Locate the cell with the specified text and output its (x, y) center coordinate. 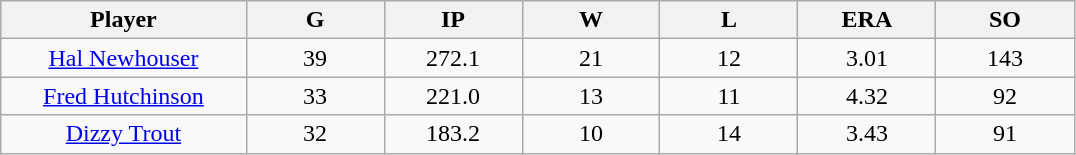
L (729, 20)
272.1 (453, 58)
91 (1005, 134)
21 (591, 58)
33 (315, 96)
13 (591, 96)
32 (315, 134)
G (315, 20)
11 (729, 96)
12 (729, 58)
3.43 (867, 134)
Player (124, 20)
39 (315, 58)
14 (729, 134)
Hal Newhouser (124, 58)
143 (1005, 58)
ERA (867, 20)
92 (1005, 96)
221.0 (453, 96)
10 (591, 134)
3.01 (867, 58)
W (591, 20)
SO (1005, 20)
IP (453, 20)
183.2 (453, 134)
Fred Hutchinson (124, 96)
Dizzy Trout (124, 134)
4.32 (867, 96)
